Provide the [X, Y] coordinate of the cell's center where the given text is located.  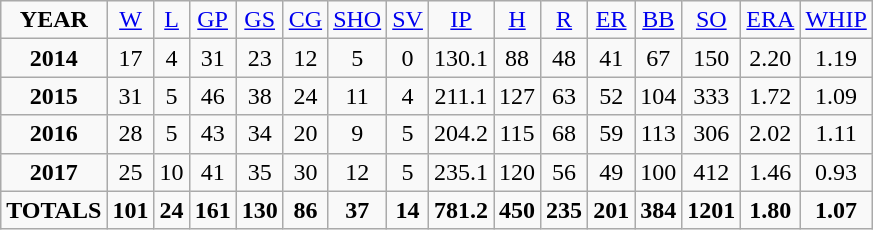
23 [260, 58]
201 [612, 210]
43 [212, 134]
ERA [770, 20]
9 [358, 134]
1.72 [770, 96]
37 [358, 210]
450 [518, 210]
ER [612, 20]
115 [518, 134]
30 [305, 172]
2.20 [770, 58]
46 [212, 96]
WHIP [836, 20]
67 [658, 58]
86 [305, 210]
306 [712, 134]
2015 [54, 96]
161 [212, 210]
R [564, 20]
59 [612, 134]
1.80 [770, 210]
2014 [54, 58]
49 [612, 172]
127 [518, 96]
235.1 [460, 172]
25 [130, 172]
48 [564, 58]
52 [612, 96]
SO [712, 20]
104 [658, 96]
100 [658, 172]
1.46 [770, 172]
211.1 [460, 96]
235 [564, 210]
1201 [712, 210]
GS [260, 20]
SHO [358, 20]
CG [305, 20]
35 [260, 172]
0 [408, 58]
63 [564, 96]
14 [408, 210]
IP [460, 20]
113 [658, 134]
88 [518, 58]
H [518, 20]
TOTALS [54, 210]
SV [408, 20]
1.09 [836, 96]
20 [305, 134]
0.93 [836, 172]
333 [712, 96]
L [172, 20]
1.11 [836, 134]
2.02 [770, 134]
38 [260, 96]
34 [260, 134]
2016 [54, 134]
1.07 [836, 210]
130.1 [460, 58]
384 [658, 210]
W [130, 20]
GP [212, 20]
17 [130, 58]
150 [712, 58]
2017 [54, 172]
10 [172, 172]
1.19 [836, 58]
120 [518, 172]
68 [564, 134]
56 [564, 172]
28 [130, 134]
781.2 [460, 210]
YEAR [54, 20]
101 [130, 210]
11 [358, 96]
BB [658, 20]
204.2 [460, 134]
412 [712, 172]
130 [260, 210]
